Output the [X, Y] coordinate of the center of the cell containing the given text.  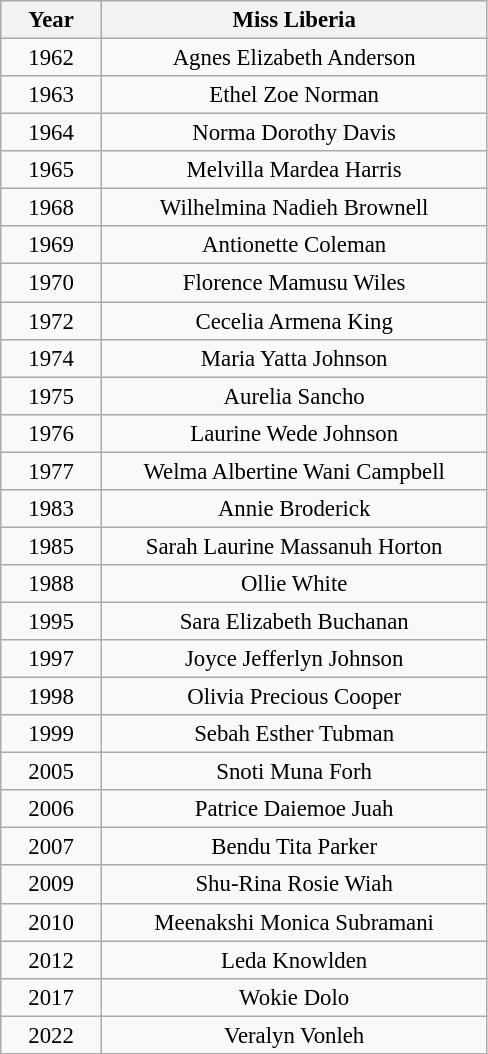
2017 [52, 997]
1988 [52, 584]
Sara Elizabeth Buchanan [294, 621]
Sarah Laurine Massanuh Horton [294, 546]
1998 [52, 697]
1965 [52, 170]
Joyce Jefferlyn Johnson [294, 659]
Snoti Muna Forh [294, 772]
Ollie White [294, 584]
Sebah Esther Tubman [294, 734]
1999 [52, 734]
1997 [52, 659]
1977 [52, 471]
1964 [52, 133]
2006 [52, 809]
Miss Liberia [294, 20]
1972 [52, 321]
1974 [52, 358]
1968 [52, 208]
Olivia Precious Cooper [294, 697]
Wilhelmina Nadieh Brownell [294, 208]
2010 [52, 922]
Shu-Rina Rosie Wiah [294, 885]
1976 [52, 433]
1962 [52, 58]
Florence Mamusu Wiles [294, 283]
Aurelia Sancho [294, 396]
Wokie Dolo [294, 997]
Cecelia Armena King [294, 321]
Agnes Elizabeth Anderson [294, 58]
1975 [52, 396]
Welma Albertine Wani Campbell [294, 471]
1983 [52, 509]
Antionette Coleman [294, 245]
Melvilla Mardea Harris [294, 170]
2007 [52, 847]
Ethel Zoe Norman [294, 95]
1970 [52, 283]
Veralyn Vonleh [294, 1035]
Laurine Wede Johnson [294, 433]
1995 [52, 621]
2012 [52, 960]
Patrice Daiemoe Juah [294, 809]
1985 [52, 546]
Annie Broderick [294, 509]
2005 [52, 772]
1969 [52, 245]
Year [52, 20]
Leda Knowlden [294, 960]
Bendu Tita Parker [294, 847]
1963 [52, 95]
Maria Yatta Johnson [294, 358]
2009 [52, 885]
Meenakshi Monica Subramani [294, 922]
Norma Dorothy Davis [294, 133]
2022 [52, 1035]
